Return the (x, y) coordinate for the center point of the cell that contains the specified text.  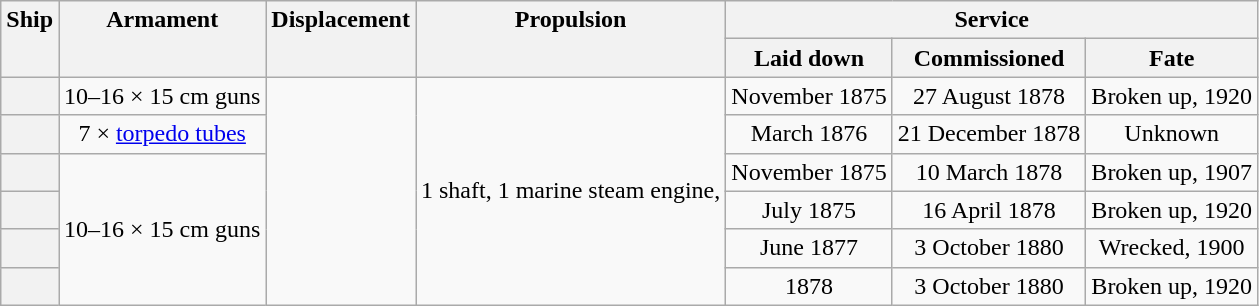
10 March 1878 (989, 172)
1878 (809, 286)
Commissioned (989, 58)
21 December 1878 (989, 134)
Service (992, 20)
Wrecked, 1900 (1172, 248)
Displacement (341, 39)
Ship (30, 39)
June 1877 (809, 248)
7 × torpedo tubes (162, 134)
Propulsion (571, 39)
27 August 1878 (989, 96)
Armament (162, 39)
1 shaft, 1 marine steam engine, (571, 191)
Laid down (809, 58)
Fate (1172, 58)
Unknown (1172, 134)
March 1876 (809, 134)
Broken up, 1907 (1172, 172)
16 April 1878 (989, 210)
July 1875 (809, 210)
